Return the (X, Y) coordinate for the center point of the cell that contains the specified text.  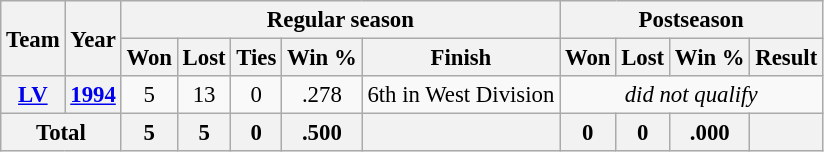
Regular season (340, 20)
Ties (256, 58)
did not qualify (692, 95)
.000 (709, 133)
Postseason (692, 20)
.500 (322, 133)
Result (786, 58)
6th in West Division (461, 95)
Year (93, 38)
13 (204, 95)
.278 (322, 95)
Total (61, 133)
1994 (93, 95)
LV (33, 95)
Finish (461, 58)
Team (33, 38)
